Extract the [x, y] coordinate from the center of the cell holding the provided text.  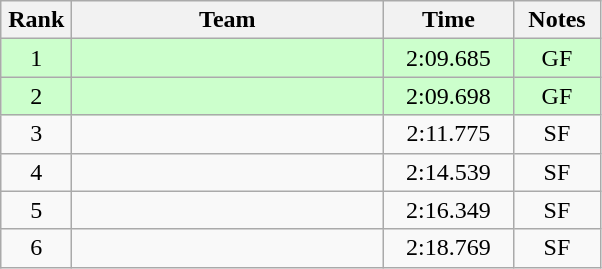
Time [448, 20]
5 [36, 210]
2:11.775 [448, 134]
2:09.698 [448, 96]
2:18.769 [448, 248]
Notes [557, 20]
3 [36, 134]
2:09.685 [448, 58]
6 [36, 248]
Team [228, 20]
2 [36, 96]
2:14.539 [448, 172]
4 [36, 172]
Rank [36, 20]
1 [36, 58]
2:16.349 [448, 210]
